From the cell containing the given text, extract its center point as [X, Y] coordinate. 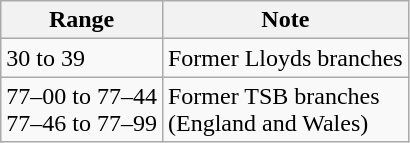
Range [82, 20]
Former Lloyds branches [285, 58]
30 to 39 [82, 58]
Former TSB branches (England and Wales) [285, 110]
77–00 to 77–4477–46 to 77–99 [82, 110]
Note [285, 20]
